Capture the cell that displays the provided text and extract its (X, Y) central coordinate. 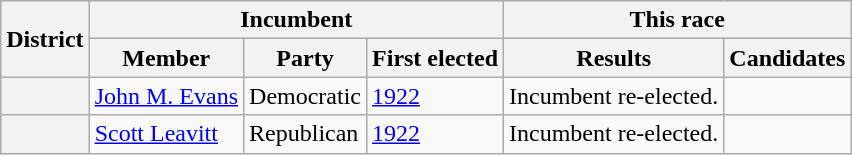
John M. Evans (166, 96)
Candidates (788, 58)
First elected (436, 58)
Scott Leavitt (166, 134)
Republican (306, 134)
Results (614, 58)
District (45, 39)
This race (678, 20)
Incumbent (296, 20)
Member (166, 58)
Party (306, 58)
Democratic (306, 96)
